Extract the [x, y] coordinate from the center of the cell holding the provided text.  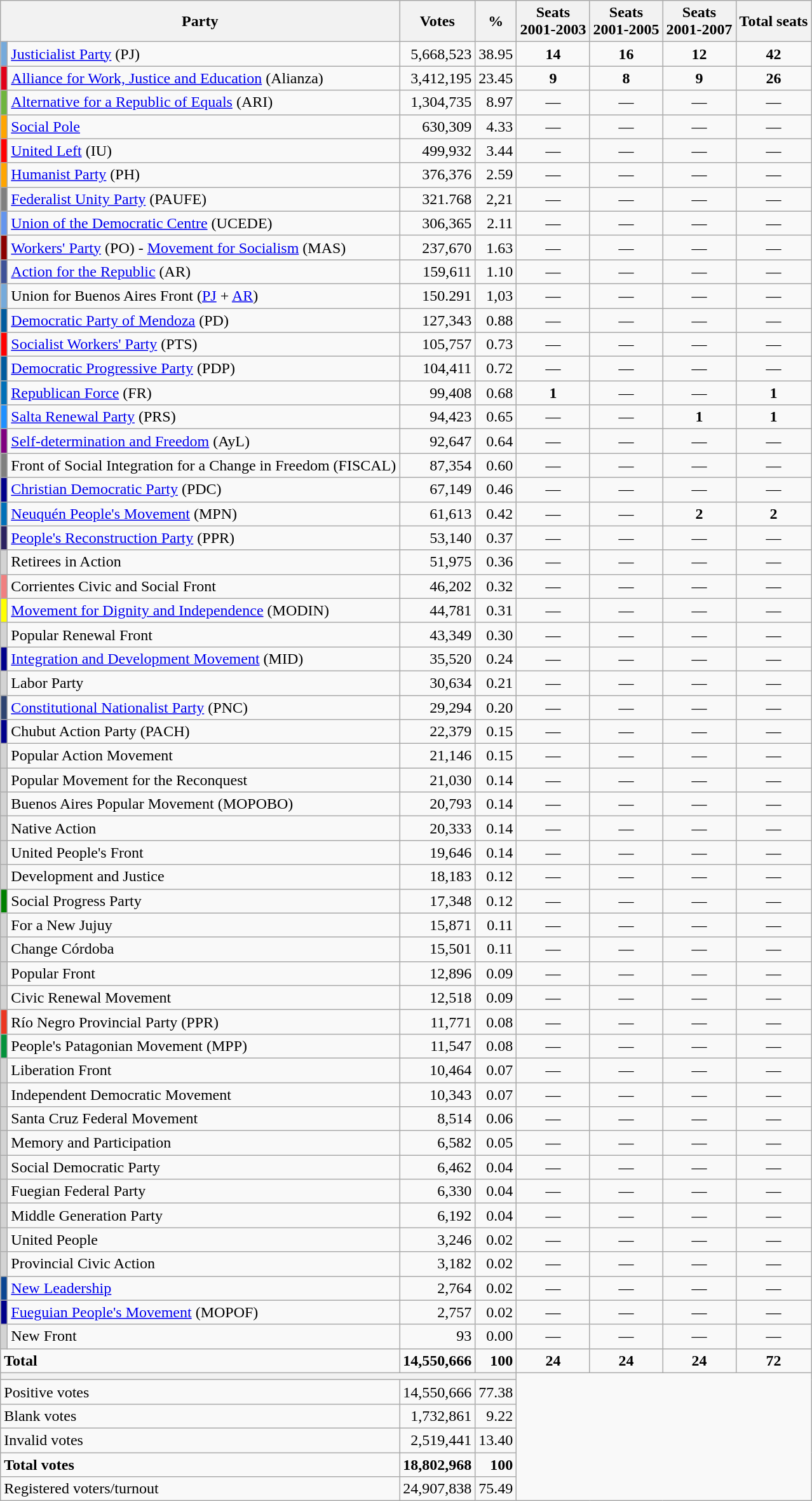
Party [200, 22]
Alliance for Work, Justice and Education (Alianza) [203, 78]
Total seats [774, 22]
0.06 [496, 1119]
Popular Renewal Front [203, 634]
6,330 [437, 1191]
14 [553, 54]
11,771 [437, 1022]
Popular Movement for the Reconquest [203, 780]
2,757 [437, 1312]
0.72 [496, 369]
29,294 [437, 708]
10,343 [437, 1094]
Salta Renewal Party (PRS) [203, 417]
8,514 [437, 1119]
4.33 [496, 127]
93 [437, 1336]
Liberation Front [203, 1070]
1,03 [496, 296]
1.10 [496, 271]
17,348 [437, 901]
% [496, 22]
150.291 [437, 296]
Development and Justice [203, 877]
2,21 [496, 199]
44,781 [437, 610]
United Left (IU) [203, 151]
104,411 [437, 369]
53,140 [437, 538]
15,871 [437, 925]
6,192 [437, 1216]
Registered voters/turnout [200, 1489]
Alternative for a Republic of Equals (ARI) [203, 102]
0.05 [496, 1143]
18,802,968 [437, 1464]
5,668,523 [437, 54]
30,634 [437, 683]
35,520 [437, 659]
61,613 [437, 514]
Humanist Party (PH) [203, 175]
Neuquén People's Movement (MPN) [203, 514]
Middle Generation Party [203, 1216]
United People [203, 1240]
51,975 [437, 562]
321.768 [437, 199]
11,547 [437, 1046]
43,349 [437, 634]
Fueguian People's Movement (MOPOF) [203, 1312]
87,354 [437, 465]
0.21 [496, 683]
6,582 [437, 1143]
0.88 [496, 320]
0.73 [496, 345]
13.40 [496, 1440]
105,757 [437, 345]
Blank votes [200, 1416]
0.32 [496, 586]
Democratic Party of Mendoza (PD) [203, 320]
Republican Force (FR) [203, 393]
Social Pole [203, 127]
127,343 [437, 320]
Union of the Democratic Centre (UCEDE) [203, 223]
0.42 [496, 514]
3,182 [437, 1264]
Christian Democratic Party (PDC) [203, 490]
0.24 [496, 659]
6,462 [437, 1167]
9.22 [496, 1416]
People's Reconstruction Party (PPR) [203, 538]
0.20 [496, 708]
Independent Democratic Movement [203, 1094]
46,202 [437, 586]
Positive votes [200, 1392]
0.68 [496, 393]
Invalid votes [200, 1440]
Federalist Unity Party (PAUFE) [203, 199]
Fuegian Federal Party [203, 1191]
376,376 [437, 175]
3.44 [496, 151]
0.46 [496, 490]
Total [200, 1360]
0.37 [496, 538]
38.95 [496, 54]
1,304,735 [437, 102]
Popular Action Movement [203, 756]
Popular Front [203, 973]
Front of Social Integration for a Change in Freedom (FISCAL) [203, 465]
Seats2001-2005 [626, 22]
21,030 [437, 780]
19,646 [437, 853]
499,932 [437, 151]
10,464 [437, 1070]
Total votes [200, 1464]
Action for the Republic (AR) [203, 271]
2,519,441 [437, 1440]
2.59 [496, 175]
New Front [203, 1336]
Constitutional Nationalist Party (PNC) [203, 708]
Social Democratic Party [203, 1167]
237,670 [437, 247]
77.38 [496, 1392]
67,149 [437, 490]
72 [774, 1360]
Social Progress Party [203, 901]
2.11 [496, 223]
Río Negro Provincial Party (PPR) [203, 1022]
0.31 [496, 610]
1,732,861 [437, 1416]
Justicialist Party (PJ) [203, 54]
15,501 [437, 949]
United People's Front [203, 853]
Santa Cruz Federal Movement [203, 1119]
0.65 [496, 417]
Seats2001-2003 [553, 22]
630,309 [437, 127]
Chubut Action Party (PACH) [203, 732]
21,146 [437, 756]
16 [626, 54]
New Leadership [203, 1288]
Union for Buenos Aires Front (PJ + AR) [203, 296]
Democratic Progressive Party (PDP) [203, 369]
3,412,195 [437, 78]
23.45 [496, 78]
Self-determination and Freedom (AyL) [203, 441]
Workers' Party (PO) - Movement for Socialism (MAS) [203, 247]
159,611 [437, 271]
92,647 [437, 441]
1.63 [496, 247]
Memory and Participation [203, 1143]
3,246 [437, 1240]
26 [774, 78]
Seats2001-2007 [699, 22]
Movement for Dignity and Independence (MODIN) [203, 610]
22,379 [437, 732]
Integration and Development Movement (MID) [203, 659]
Change Córdoba [203, 949]
Corrientes Civic and Social Front [203, 586]
Retirees in Action [203, 562]
2,764 [437, 1288]
Civic Renewal Movement [203, 997]
8 [626, 78]
Socialist Workers' Party (PTS) [203, 345]
People's Patagonian Movement (MPP) [203, 1046]
0.30 [496, 634]
306,365 [437, 223]
Buenos Aires Popular Movement (MOPOBO) [203, 804]
99,408 [437, 393]
75.49 [496, 1489]
For a New Jujuy [203, 925]
Provincial Civic Action [203, 1264]
8.97 [496, 102]
94,423 [437, 417]
0.36 [496, 562]
12,896 [437, 973]
0.00 [496, 1336]
12,518 [437, 997]
Native Action [203, 828]
0.64 [496, 441]
18,183 [437, 877]
0.60 [496, 465]
42 [774, 54]
12 [699, 54]
20,793 [437, 804]
Labor Party [203, 683]
24,907,838 [437, 1489]
20,333 [437, 828]
Votes [437, 22]
